For the text-containing cell, return its midpoint in [x, y] coordinate format. 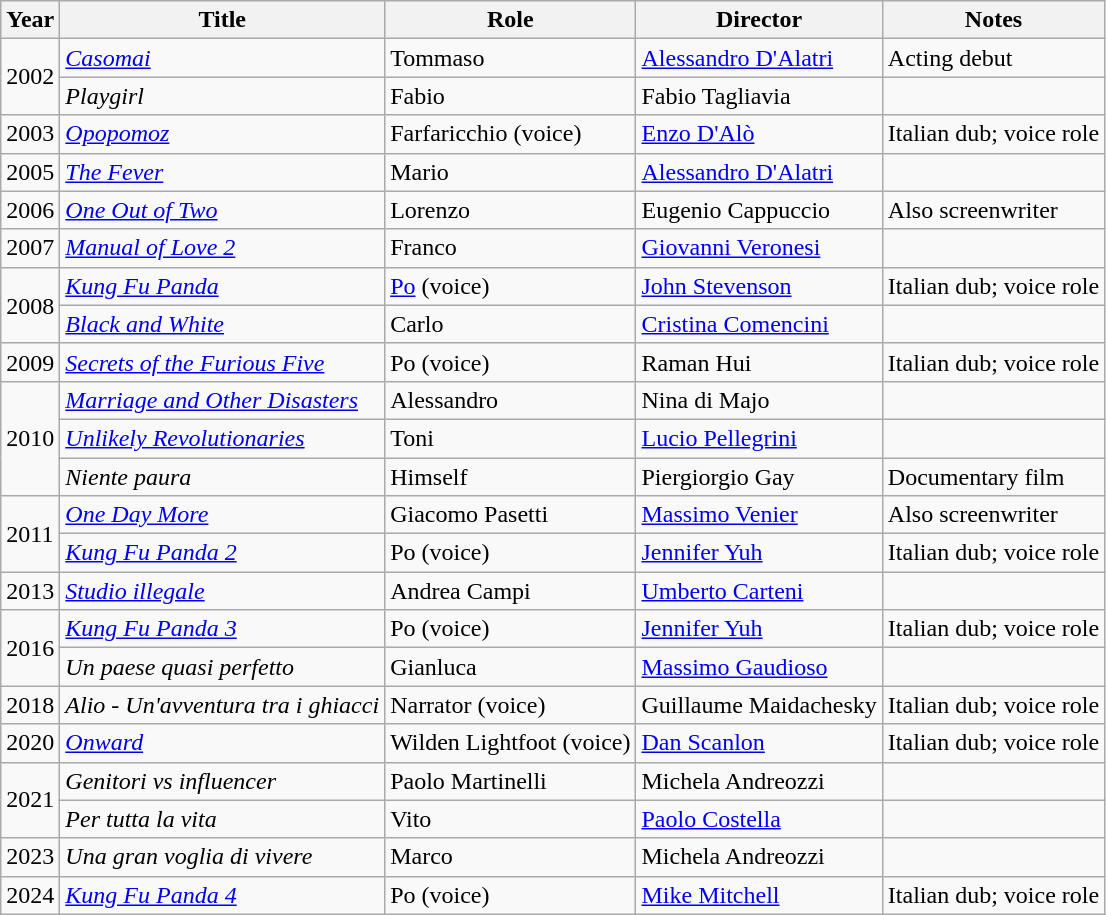
Genitori vs influencer [222, 781]
Documentary film [993, 477]
Wilden Lightfoot (voice) [510, 743]
Andrea Campi [510, 591]
2016 [30, 648]
Secrets of the Furious Five [222, 362]
Manual of Love 2 [222, 248]
2005 [30, 172]
2020 [30, 743]
Title [222, 20]
2006 [30, 210]
Marriage and Other Disasters [222, 400]
Kung Fu Panda 4 [222, 895]
Raman Hui [759, 362]
2011 [30, 534]
Playgirl [222, 96]
2009 [30, 362]
Toni [510, 438]
Massimo Gaudioso [759, 667]
Black and White [222, 324]
Un paese quasi perfetto [222, 667]
Fabio [510, 96]
John Stevenson [759, 286]
Niente paura [222, 477]
Vito [510, 819]
One Day More [222, 515]
Guillaume Maidachesky [759, 705]
2018 [30, 705]
Franco [510, 248]
Fabio Tagliavia [759, 96]
Opopomoz [222, 134]
Lorenzo [510, 210]
Alio - Un'avventura tra i ghiacci [222, 705]
Giacomo Pasetti [510, 515]
Farfaricchio (voice) [510, 134]
Kung Fu Panda 3 [222, 629]
2003 [30, 134]
Notes [993, 20]
Gianluca [510, 667]
Umberto Carteni [759, 591]
Carlo [510, 324]
Mario [510, 172]
2002 [30, 77]
2007 [30, 248]
Narrator (voice) [510, 705]
Acting debut [993, 58]
Marco [510, 857]
2024 [30, 895]
Eugenio Cappuccio [759, 210]
Onward [222, 743]
Per tutta la vita [222, 819]
Alessandro [510, 400]
Enzo D'Alò [759, 134]
2013 [30, 591]
2021 [30, 800]
The Fever [222, 172]
Lucio Pellegrini [759, 438]
Piergiorgio Gay [759, 477]
Tommaso [510, 58]
Unlikely Revolutionaries [222, 438]
Himself [510, 477]
Role [510, 20]
2010 [30, 438]
Paolo Costella [759, 819]
Giovanni Veronesi [759, 248]
Massimo Venier [759, 515]
Studio illegale [222, 591]
Una gran voglia di vivere [222, 857]
Nina di Majo [759, 400]
Cristina Comencini [759, 324]
Paolo Martinelli [510, 781]
Year [30, 20]
Kung Fu Panda 2 [222, 553]
Dan Scanlon [759, 743]
Casomai [222, 58]
2008 [30, 305]
Kung Fu Panda [222, 286]
One Out of Two [222, 210]
Director [759, 20]
Mike Mitchell [759, 895]
2023 [30, 857]
